Scan for the cell matching the given text and deliver its (x, y) coordinate at center. 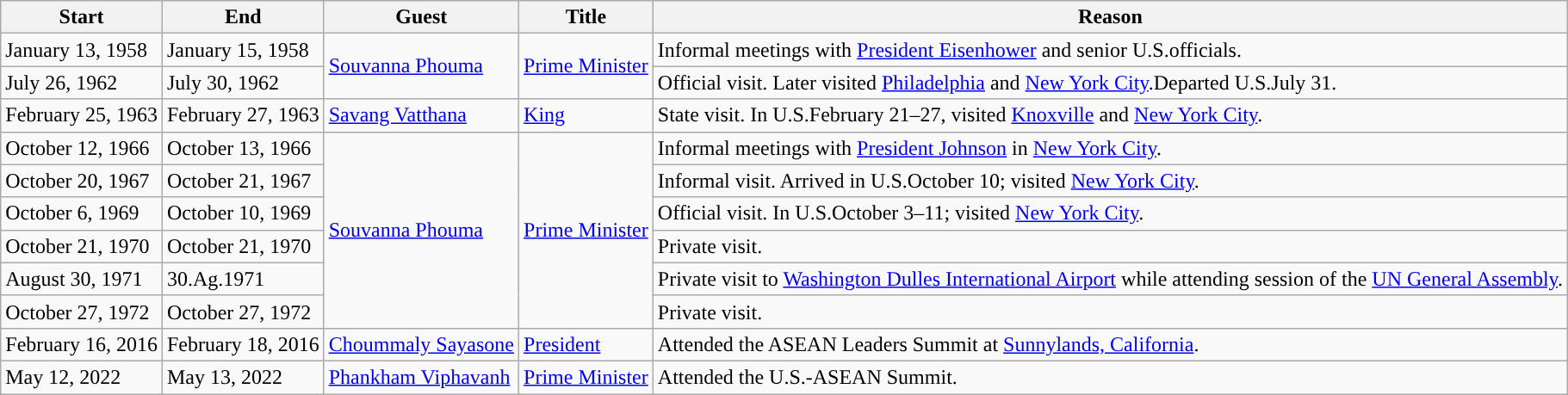
Attended the ASEAN Leaders Summit at Sunnylands, California. (1110, 344)
30.Ag.1971 (243, 279)
Private visit to Washington Dulles International Airport while attending session of the UN General Assembly. (1110, 279)
Attended the U.S.-ASEAN Summit. (1110, 377)
July 26, 1962 (82, 83)
October 6, 1969 (82, 213)
May 13, 2022 (243, 377)
Choummaly Sayasone (421, 344)
January 15, 1958 (243, 50)
King (586, 115)
January 13, 1958 (82, 50)
Official visit. Later visited Philadelphia and New York City.Departed U.S.July 31. (1110, 83)
July 30, 1962 (243, 83)
President (586, 344)
Official visit. In U.S.October 3–11; visited New York City. (1110, 213)
Informal meetings with President Eisenhower and senior U.S.officials. (1110, 50)
October 20, 1967 (82, 181)
February 27, 1963 (243, 115)
October 21, 1967 (243, 181)
May 12, 2022 (82, 377)
Title (586, 17)
October 10, 1969 (243, 213)
Reason (1110, 17)
February 18, 2016 (243, 344)
Guest (421, 17)
Start (82, 17)
February 25, 1963 (82, 115)
End (243, 17)
Savang Vatthana (421, 115)
Informal meetings with President Johnson in New York City. (1110, 148)
October 12, 1966 (82, 148)
August 30, 1971 (82, 279)
October 13, 1966 (243, 148)
State visit. In U.S.February 21–27, visited Knoxville and New York City. (1110, 115)
Phankham Viphavanh (421, 377)
February 16, 2016 (82, 344)
Informal visit. Arrived in U.S.October 10; visited New York City. (1110, 181)
